Extract the (X, Y) coordinate from the center of the cell holding the provided text.  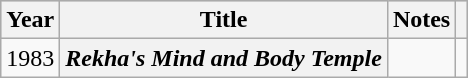
Year (30, 20)
Notes (421, 20)
1983 (30, 58)
Title (224, 20)
Rekha's Mind and Body Temple (224, 58)
